Return (x, y) of the center of cell containing provided text 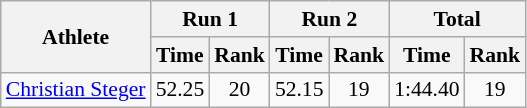
52.25 (180, 90)
52.15 (300, 90)
Run 2 (330, 19)
Athlete (76, 36)
Christian Steger (76, 90)
Run 1 (210, 19)
20 (240, 90)
Total (457, 19)
1:44.40 (426, 90)
